Locate the cell with the specified text and output its [X, Y] center coordinate. 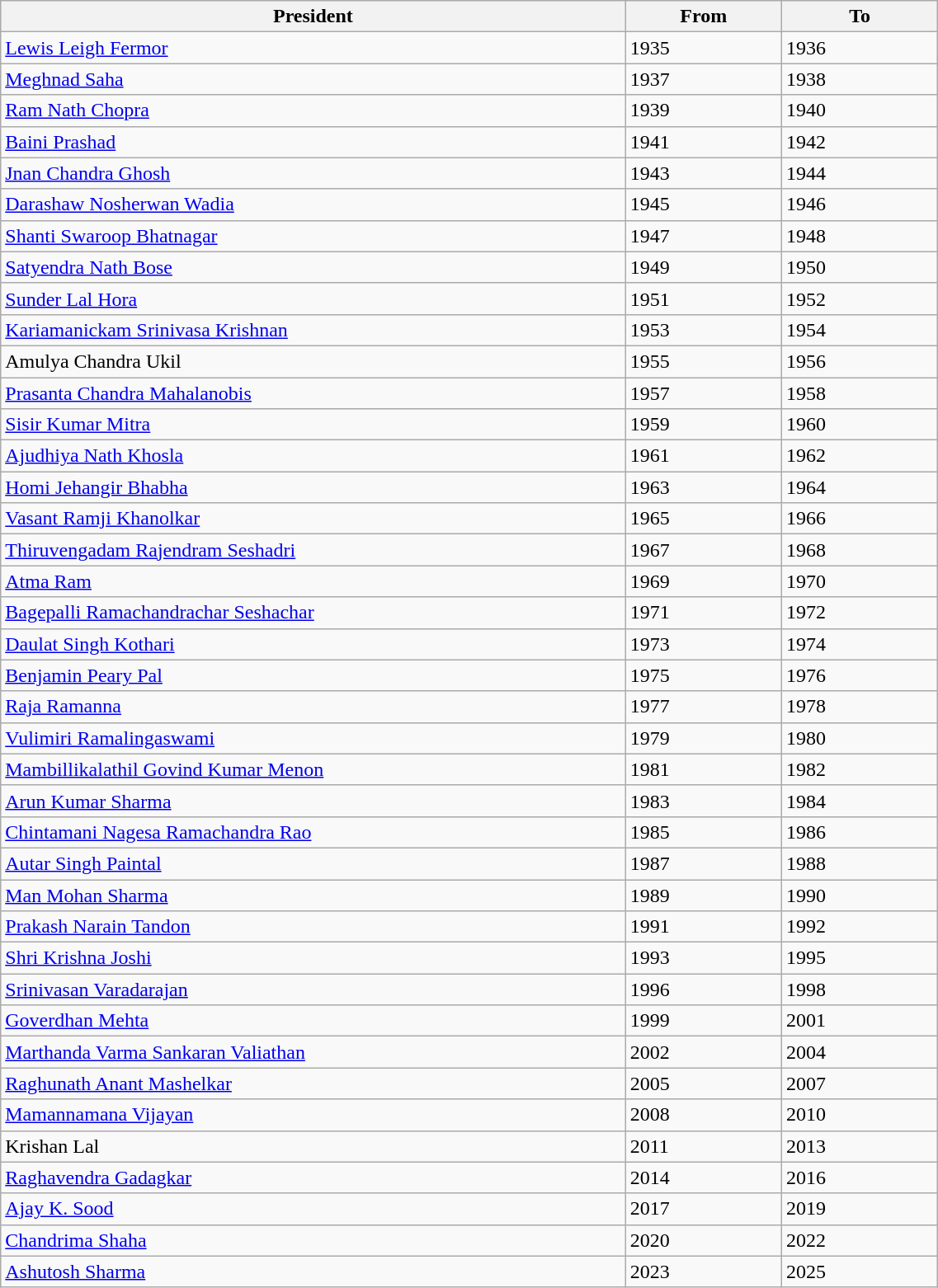
1946 [860, 204]
1990 [860, 895]
Ajudhiya Nath Khosla [313, 456]
Mambillikalathil Govind Kumar Menon [313, 769]
1978 [860, 707]
Srinivasan Varadarajan [313, 990]
1977 [703, 707]
1992 [860, 927]
1956 [860, 361]
2011 [703, 1146]
Darashaw Nosherwan Wadia [313, 204]
2004 [860, 1052]
1970 [860, 581]
1941 [703, 142]
1975 [703, 675]
Vasant Ramji Khanolkar [313, 519]
1962 [860, 456]
1936 [860, 48]
1987 [703, 863]
2025 [860, 1272]
From [703, 16]
2008 [703, 1115]
Homi Jehangir Bhabha [313, 487]
1938 [860, 79]
Mamannamana Vijayan [313, 1115]
1937 [703, 79]
2001 [860, 1021]
2016 [860, 1178]
1982 [860, 769]
Atma Ram [313, 581]
Ashutosh Sharma [313, 1272]
2013 [860, 1146]
Man Mohan Sharma [313, 895]
1976 [860, 675]
1964 [860, 487]
1968 [860, 550]
Ajay K. Sood [313, 1209]
President [313, 16]
Raghavendra Gadagkar [313, 1178]
1961 [703, 456]
Chintamani Nagesa Ramachandra Rao [313, 832]
1991 [703, 927]
1960 [860, 425]
1947 [703, 236]
Goverdhan Mehta [313, 1021]
1984 [860, 801]
1979 [703, 738]
Sunder Lal Hora [313, 298]
1981 [703, 769]
1967 [703, 550]
1973 [703, 644]
Shri Krishna Joshi [313, 958]
Thiruvengadam Rajendram Seshadri [313, 550]
1953 [703, 330]
1959 [703, 425]
1949 [703, 267]
1974 [860, 644]
1958 [860, 393]
Meghnad Saha [313, 79]
Lewis Leigh Fermor [313, 48]
Autar Singh Paintal [313, 863]
Daulat Singh Kothari [313, 644]
2017 [703, 1209]
1988 [860, 863]
1972 [860, 613]
Baini Prashad [313, 142]
Kariamanickam Srinivasa Krishnan [313, 330]
2002 [703, 1052]
1942 [860, 142]
Sisir Kumar Mitra [313, 425]
1983 [703, 801]
1950 [860, 267]
Prakash Narain Tandon [313, 927]
Ram Nath Chopra [313, 110]
Raghunath Anant Mashelkar [313, 1084]
1954 [860, 330]
1999 [703, 1021]
Satyendra Nath Bose [313, 267]
1971 [703, 613]
2020 [703, 1240]
Amulya Chandra Ukil [313, 361]
Benjamin Peary Pal [313, 675]
1957 [703, 393]
2019 [860, 1209]
Jnan Chandra Ghosh [313, 173]
2007 [860, 1084]
2010 [860, 1115]
Krishan Lal [313, 1146]
1969 [703, 581]
2023 [703, 1272]
1944 [860, 173]
Chandrima Shaha [313, 1240]
Vulimiri Ramalingaswami [313, 738]
Arun Kumar Sharma [313, 801]
1939 [703, 110]
1965 [703, 519]
1951 [703, 298]
1996 [703, 990]
2005 [703, 1084]
2014 [703, 1178]
To [860, 16]
Raja Ramanna [313, 707]
Prasanta Chandra Mahalanobis [313, 393]
1952 [860, 298]
1985 [703, 832]
1945 [703, 204]
1986 [860, 832]
1993 [703, 958]
1955 [703, 361]
Shanti Swaroop Bhatnagar [313, 236]
2022 [860, 1240]
1995 [860, 958]
Marthanda Varma Sankaran Valiathan [313, 1052]
1980 [860, 738]
1989 [703, 895]
1935 [703, 48]
1940 [860, 110]
1943 [703, 173]
1963 [703, 487]
1998 [860, 990]
1966 [860, 519]
1948 [860, 236]
Bagepalli Ramachandrachar Seshachar [313, 613]
